For the text-containing cell, return its midpoint in [x, y] coordinate format. 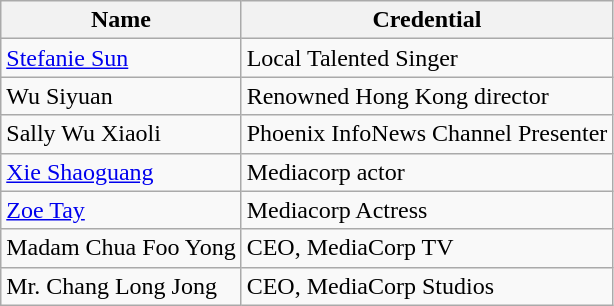
Mr. Chang Long Jong [121, 286]
Local Talented Singer [427, 58]
Mediacorp actor [427, 172]
Sally Wu Xiaoli [121, 134]
CEO, MediaCorp Studios [427, 286]
Stefanie Sun [121, 58]
Credential [427, 20]
Renowned Hong Kong director [427, 96]
Name [121, 20]
Phoenix InfoNews Channel Presenter [427, 134]
Xie Shaoguang [121, 172]
Madam Chua Foo Yong [121, 248]
Wu Siyuan [121, 96]
CEO, MediaCorp TV [427, 248]
Zoe Tay [121, 210]
Mediacorp Actress [427, 210]
